Provide the (X, Y) coordinate of the cell's center where the given text is located.  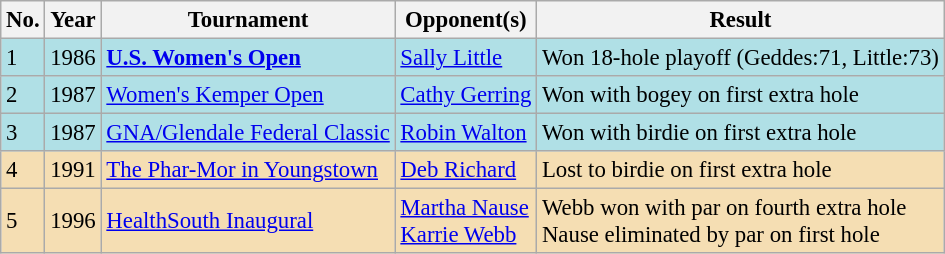
Martha Nause Karrie Webb (466, 222)
Year (73, 20)
Opponent(s) (466, 20)
2 (23, 95)
The Phar-Mor in Youngstown (248, 170)
Cathy Gerring (466, 95)
No. (23, 20)
Won with bogey on first extra hole (741, 95)
5 (23, 222)
Won 18-hole playoff (Geddes:71, Little:73) (741, 58)
4 (23, 170)
Lost to birdie on first extra hole (741, 170)
Result (741, 20)
Sally Little (466, 58)
3 (23, 133)
HealthSouth Inaugural (248, 222)
1996 (73, 222)
1986 (73, 58)
Won with birdie on first extra hole (741, 133)
Robin Walton (466, 133)
Women's Kemper Open (248, 95)
1 (23, 58)
Deb Richard (466, 170)
GNA/Glendale Federal Classic (248, 133)
Tournament (248, 20)
1991 (73, 170)
Webb won with par on fourth extra holeNause eliminated by par on first hole (741, 222)
U.S. Women's Open (248, 58)
